Pinpoint the cell where the given text exists, returning its (x, y) midpoint coordinate. 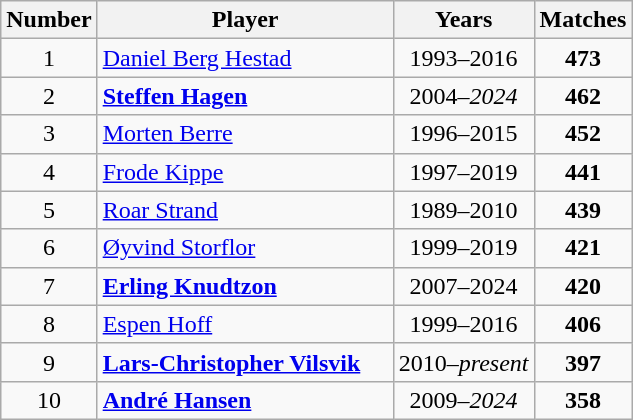
2010–present (464, 362)
397 (583, 362)
2004–2024 (464, 96)
Øyvind Storflor (245, 248)
462 (583, 96)
1993–2016 (464, 58)
2 (49, 96)
Espen Hoff (245, 324)
Steffen Hagen (245, 96)
7 (49, 286)
421 (583, 248)
Number (49, 20)
Player (245, 20)
Roar Strand (245, 210)
9 (49, 362)
5 (49, 210)
4 (49, 172)
Lars-Christopher Vilsvik (245, 362)
420 (583, 286)
2007–2024 (464, 286)
10 (49, 400)
6 (49, 248)
1999–2019 (464, 248)
Morten Berre (245, 134)
8 (49, 324)
Frode Kippe (245, 172)
3 (49, 134)
358 (583, 400)
1989–2010 (464, 210)
Erling Knudtzon (245, 286)
2009–2024 (464, 400)
Matches (583, 20)
441 (583, 172)
André Hansen (245, 400)
473 (583, 58)
452 (583, 134)
1999–2016 (464, 324)
1996–2015 (464, 134)
406 (583, 324)
Years (464, 20)
439 (583, 210)
Daniel Berg Hestad (245, 58)
1997–2019 (464, 172)
1 (49, 58)
